Find where the given text appears and provide that cell's center as [X, Y] coordinate. 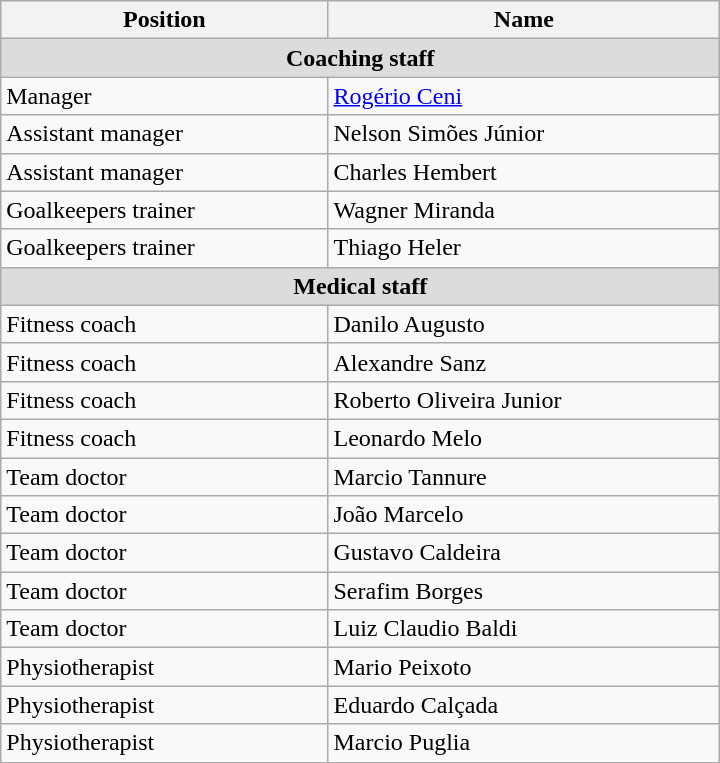
Medical staff [360, 286]
Rogério Ceni [524, 96]
Alexandre Sanz [524, 362]
Leonardo Melo [524, 438]
Nelson Simões Júnior [524, 134]
Coaching staff [360, 58]
Gustavo Caldeira [524, 553]
Thiago Heler [524, 248]
Marcio Tannure [524, 477]
Roberto Oliveira Junior [524, 400]
João Marcelo [524, 515]
Manager [164, 96]
Wagner Miranda [524, 210]
Serafim Borges [524, 591]
Charles Hembert [524, 172]
Name [524, 20]
Luiz Claudio Baldi [524, 629]
Mario Peixoto [524, 667]
Eduardo Calçada [524, 705]
Marcio Puglia [524, 743]
Position [164, 20]
Danilo Augusto [524, 324]
